Pinpoint the cell where the given text exists, returning its (x, y) midpoint coordinate. 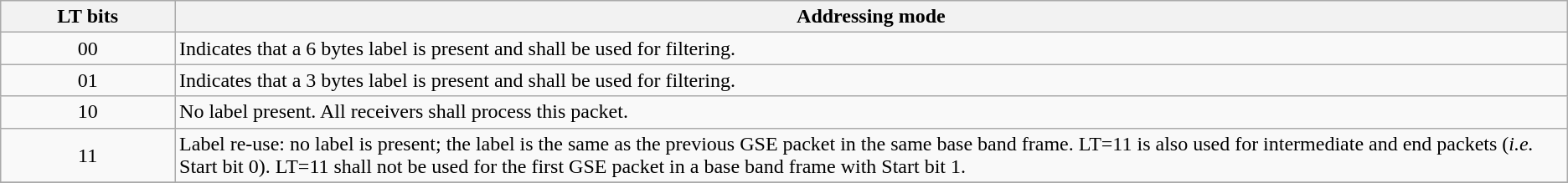
Indicates that a 6 bytes label is present and shall be used for filtering. (871, 48)
Addressing mode (871, 17)
10 (88, 112)
00 (88, 48)
11 (88, 155)
Indicates that a 3 bytes label is present and shall be used for filtering. (871, 80)
LT bits (88, 17)
No label present. All receivers shall process this packet. (871, 112)
01 (88, 80)
